Capture the cell that displays the provided text and extract its [X, Y] central coordinate. 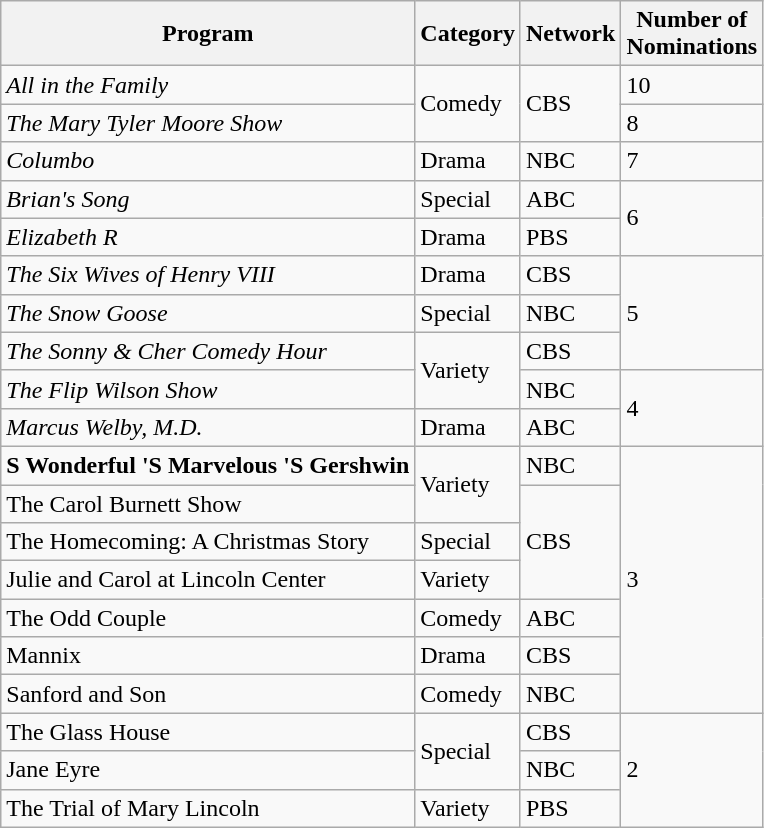
The Odd Couple [208, 618]
Mannix [208, 656]
Elizabeth R [208, 237]
The Six Wives of Henry VIII [208, 275]
The Snow Goose [208, 313]
5 [692, 313]
The Flip Wilson Show [208, 389]
Julie and Carol at Lincoln Center [208, 580]
Jane Eyre [208, 770]
6 [692, 218]
10 [692, 85]
8 [692, 123]
The Trial of Mary Lincoln [208, 808]
2 [692, 770]
Sanford and Son [208, 694]
The Carol Burnett Show [208, 503]
Marcus Welby, M.D. [208, 427]
4 [692, 408]
Program [208, 34]
The Sonny & Cher Comedy Hour [208, 351]
Network [570, 34]
The Glass House [208, 732]
3 [692, 579]
Brian's Song [208, 199]
Number ofNominations [692, 34]
The Mary Tyler Moore Show [208, 123]
The Homecoming: A Christmas Story [208, 542]
S Wonderful 'S Marvelous 'S Gershwin [208, 465]
Columbo [208, 161]
All in the Family [208, 85]
7 [692, 161]
Category [468, 34]
